Output the (X, Y) coordinate of the center of the cell containing the given text.  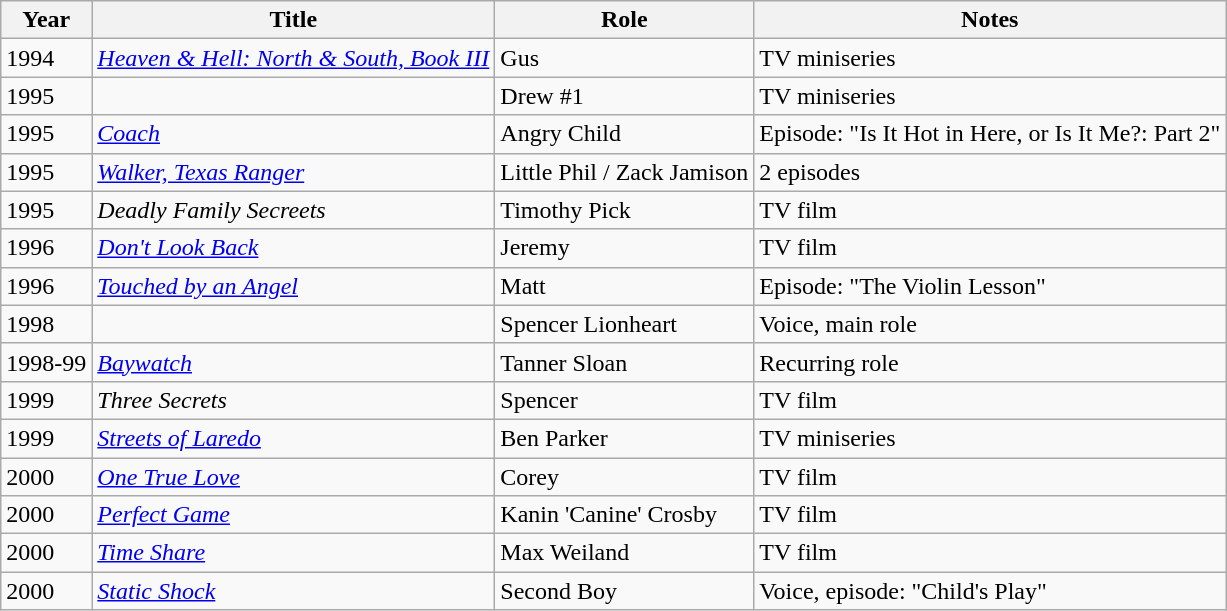
1998-99 (46, 362)
Coach (294, 134)
Corey (624, 477)
Jeremy (624, 248)
Tanner Sloan (624, 362)
Baywatch (294, 362)
Angry Child (624, 134)
Gus (624, 58)
Time Share (294, 553)
Streets of Laredo (294, 438)
Voice, episode: "Child's Play" (990, 591)
Walker, Texas Ranger (294, 172)
Spencer Lionheart (624, 324)
Notes (990, 20)
Max Weiland (624, 553)
Title (294, 20)
Three Secrets (294, 400)
Episode: "Is It Hot in Here, or Is It Me?: Part 2" (990, 134)
Episode: "The Violin Lesson" (990, 286)
Voice, main role (990, 324)
Heaven & Hell: North & South, Book III (294, 58)
1998 (46, 324)
Don't Look Back (294, 248)
Timothy Pick (624, 210)
2 episodes (990, 172)
Touched by an Angel (294, 286)
Perfect Game (294, 515)
Ben Parker (624, 438)
Drew #1 (624, 96)
Matt (624, 286)
Spencer (624, 400)
Deadly Family Secreets (294, 210)
Second Boy (624, 591)
One True Love (294, 477)
Little Phil / Zack Jamison (624, 172)
1994 (46, 58)
Role (624, 20)
Recurring role (990, 362)
Kanin 'Canine' Crosby (624, 515)
Static Shock (294, 591)
Year (46, 20)
